Extract the [X, Y] coordinate from the center of the cell holding the provided text.  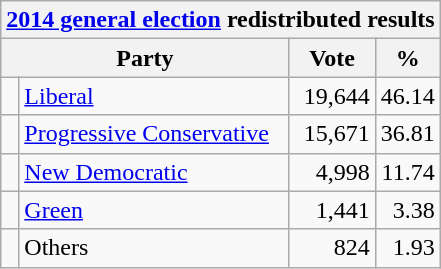
Others [154, 248]
36.81 [408, 134]
4,998 [332, 172]
Vote [332, 58]
3.38 [408, 210]
% [408, 58]
Green [154, 210]
11.74 [408, 172]
1.93 [408, 248]
46.14 [408, 96]
Party [145, 58]
19,644 [332, 96]
824 [332, 248]
Progressive Conservative [154, 134]
15,671 [332, 134]
New Democratic [154, 172]
2014 general election redistributed results [220, 20]
Liberal [154, 96]
1,441 [332, 210]
